Return [X, Y] of the center of cell containing provided text 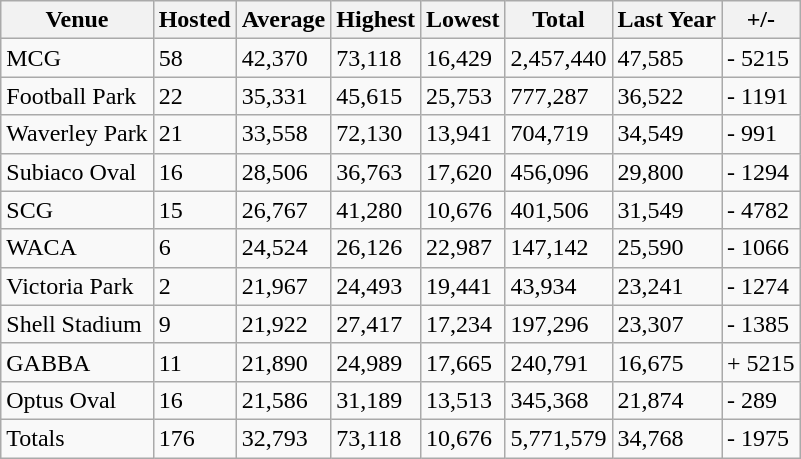
25,590 [667, 248]
- 4782 [762, 210]
25,753 [463, 96]
17,620 [463, 172]
24,524 [284, 248]
2,457,440 [558, 58]
21,967 [284, 286]
16,429 [463, 58]
21,586 [284, 400]
47,585 [667, 58]
Victoria Park [77, 286]
31,549 [667, 210]
6 [194, 248]
2 [194, 286]
32,793 [284, 438]
72,130 [376, 134]
Last Year [667, 20]
21,874 [667, 400]
- 1066 [762, 248]
- 1191 [762, 96]
21 [194, 134]
704,719 [558, 134]
240,791 [558, 362]
WACA [77, 248]
36,522 [667, 96]
Venue [77, 20]
345,368 [558, 400]
15 [194, 210]
- 1385 [762, 324]
147,142 [558, 248]
26,767 [284, 210]
17,234 [463, 324]
401,506 [558, 210]
Optus Oval [77, 400]
Average [284, 20]
41,280 [376, 210]
176 [194, 438]
Highest [376, 20]
22 [194, 96]
Hosted [194, 20]
456,096 [558, 172]
- 289 [762, 400]
- 1274 [762, 286]
- 991 [762, 134]
Total [558, 20]
Lowest [463, 20]
9 [194, 324]
Totals [77, 438]
31,189 [376, 400]
Shell Stadium [77, 324]
5,771,579 [558, 438]
35,331 [284, 96]
197,296 [558, 324]
Waverley Park [77, 134]
34,768 [667, 438]
26,126 [376, 248]
MCG [77, 58]
11 [194, 362]
22,987 [463, 248]
17,665 [463, 362]
36,763 [376, 172]
29,800 [667, 172]
24,989 [376, 362]
45,615 [376, 96]
27,417 [376, 324]
- 1975 [762, 438]
43,934 [558, 286]
24,493 [376, 286]
+ 5215 [762, 362]
13,513 [463, 400]
Football Park [77, 96]
28,506 [284, 172]
16,675 [667, 362]
+/- [762, 20]
42,370 [284, 58]
23,307 [667, 324]
SCG [77, 210]
GABBA [77, 362]
21,922 [284, 324]
777,287 [558, 96]
23,241 [667, 286]
33,558 [284, 134]
- 5215 [762, 58]
Subiaco Oval [77, 172]
58 [194, 58]
34,549 [667, 134]
19,441 [463, 286]
- 1294 [762, 172]
21,890 [284, 362]
13,941 [463, 134]
